Scan for the cell matching the given text and deliver its (X, Y) coordinate at center. 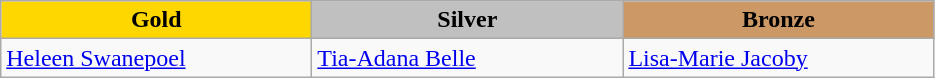
Tia-Adana Belle (468, 58)
Lisa-Marie Jacoby (778, 58)
Heleen Swanepoel (156, 58)
Bronze (778, 20)
Gold (156, 20)
Silver (468, 20)
